Return the [X, Y] coordinate for the center point of the cell that contains the specified text.  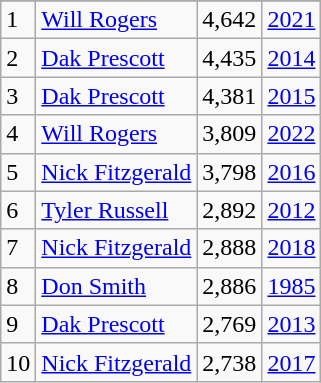
2 [18, 58]
8 [18, 286]
3,798 [230, 172]
2016 [292, 172]
2,738 [230, 362]
4,642 [230, 20]
4,381 [230, 96]
Don Smith [116, 286]
1 [18, 20]
4 [18, 134]
1985 [292, 286]
9 [18, 324]
5 [18, 172]
2015 [292, 96]
2014 [292, 58]
3,809 [230, 134]
7 [18, 248]
2,769 [230, 324]
2,892 [230, 210]
2022 [292, 134]
3 [18, 96]
4,435 [230, 58]
2012 [292, 210]
2021 [292, 20]
2,888 [230, 248]
2013 [292, 324]
10 [18, 362]
6 [18, 210]
Tyler Russell [116, 210]
2,886 [230, 286]
2018 [292, 248]
2017 [292, 362]
